Provide the (x, y) coordinate of the cell's center where the given text is located.  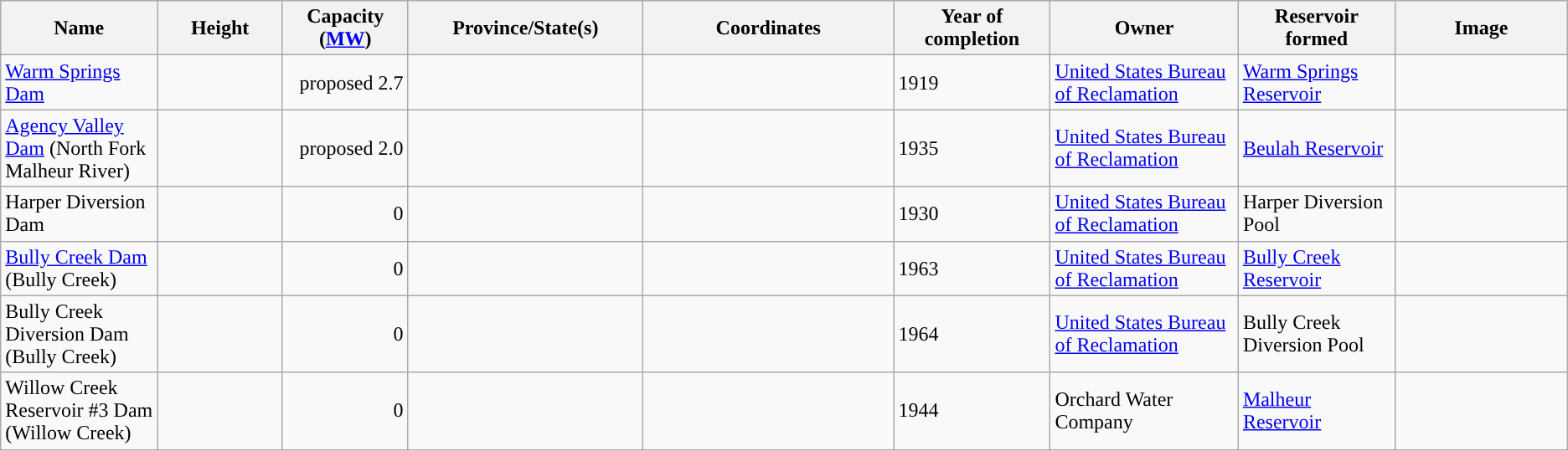
Owner (1144, 28)
Bully Creek Diversion Dam (Bully Creek) (79, 334)
Willow Creek Reservoir #3 Dam (Willow Creek) (79, 411)
Agency Valley Dam (North Fork Malheur River) (79, 148)
proposed 2.0 (345, 148)
Name (79, 28)
Province/State(s) (526, 28)
Harper Diversion Dam (79, 214)
Year of completion (972, 28)
Beulah Reservoir (1317, 148)
Height (220, 28)
1919 (972, 82)
Reservoir formed (1317, 28)
Bully Creek Diversion Pool (1317, 334)
1944 (972, 411)
1935 (972, 148)
1964 (972, 334)
1930 (972, 214)
Orchard Water Company (1144, 411)
Coordinates (769, 28)
Bully Creek Reservoir (1317, 268)
Harper Diversion Pool (1317, 214)
Warm Springs Dam (79, 82)
proposed 2.7 (345, 82)
Warm Springs Reservoir (1317, 82)
Capacity (MW) (345, 28)
Malheur Reservoir (1317, 411)
1963 (972, 268)
Bully Creek Dam (Bully Creek) (79, 268)
Image (1481, 28)
